For the text-containing cell, return its midpoint in (x, y) coordinate format. 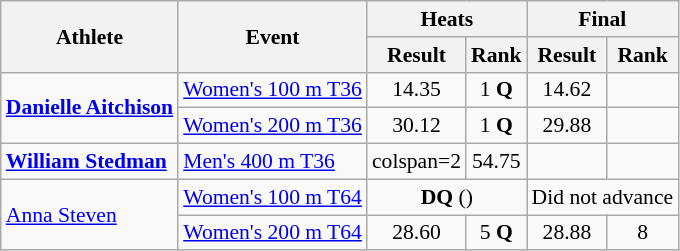
Athlete (90, 36)
30.12 (416, 126)
Men's 400 m T36 (272, 162)
14.35 (416, 90)
14.62 (568, 90)
5 Q (496, 233)
Anna Steven (90, 214)
Final (603, 19)
Event (272, 36)
Women's 100 m T64 (272, 197)
Danielle Aitchison (90, 108)
Women's 100 m T36 (272, 90)
28.60 (416, 233)
Women's 200 m T36 (272, 126)
54.75 (496, 162)
DQ () (447, 197)
28.88 (568, 233)
8 (642, 233)
29.88 (568, 126)
Heats (447, 19)
colspan=2 (416, 162)
Women's 200 m T64 (272, 233)
Did not advance (603, 197)
William Stedman (90, 162)
